Find where the given text appears and provide that cell's center as (x, y) coordinate. 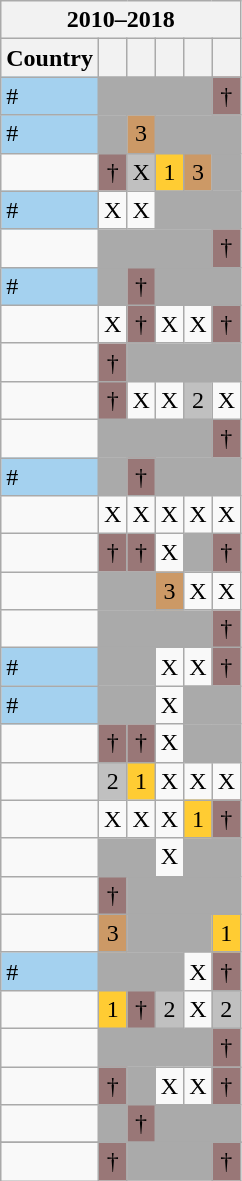
Х (141, 172)
2010–2018 (121, 20)
Country (50, 58)
